Identify which cell holds the provided text, then report its [x, y] central coordinate. 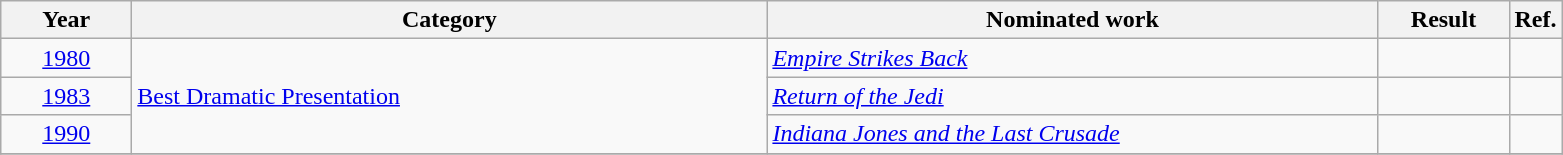
Nominated work [1072, 20]
Result [1444, 20]
1983 [66, 96]
Indiana Jones and the Last Crusade [1072, 134]
Empire Strikes Back [1072, 58]
1990 [66, 134]
Category [450, 20]
Year [66, 20]
Return of the Jedi [1072, 96]
1980 [66, 58]
Ref. [1536, 20]
Best Dramatic Presentation [450, 96]
